From the cell containing the given text, extract its center point as [x, y] coordinate. 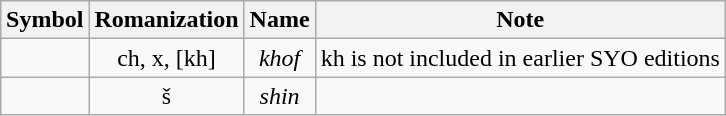
Note [520, 20]
khof [280, 58]
ch, x, [kh] [166, 58]
Romanization [166, 20]
š [166, 96]
kh is not included in earlier SYO editions [520, 58]
shin [280, 96]
Symbol [45, 20]
Name [280, 20]
